Determine the (x, y) coordinate at the center of the cell enclosing the given text.  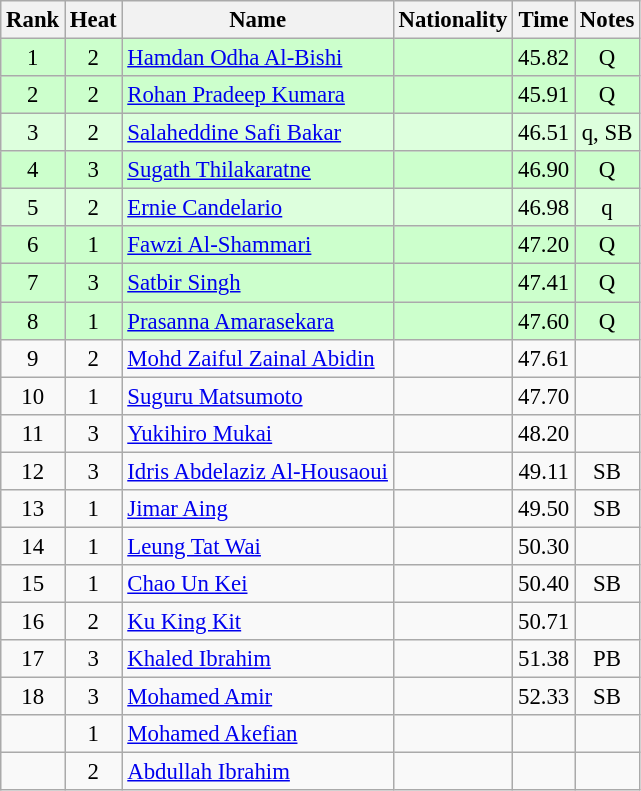
PB (608, 659)
Yukihiro Mukai (258, 433)
Hamdan Odha Al-Bishi (258, 58)
50.40 (544, 584)
51.38 (544, 659)
47.41 (544, 283)
8 (33, 321)
9 (33, 358)
Rohan Pradeep Kumara (258, 95)
Salaheddine Safi Bakar (258, 133)
5 (33, 208)
Ku King Kit (258, 621)
Mohamed Akefian (258, 734)
Suguru Matsumoto (258, 396)
Notes (608, 20)
4 (33, 170)
10 (33, 396)
12 (33, 471)
47.61 (544, 358)
Mohamed Amir (258, 697)
Mohd Zaiful Zainal Abidin (258, 358)
q (608, 208)
Heat (94, 20)
50.71 (544, 621)
Nationality (452, 20)
Idris Abdelaziz Al-Housaoui (258, 471)
46.90 (544, 170)
46.98 (544, 208)
11 (33, 433)
48.20 (544, 433)
Abdullah Ibrahim (258, 772)
7 (33, 283)
47.20 (544, 245)
Ernie Candelario (258, 208)
50.30 (544, 546)
49.11 (544, 471)
52.33 (544, 697)
Satbir Singh (258, 283)
17 (33, 659)
14 (33, 546)
49.50 (544, 509)
Leung Tat Wai (258, 546)
Rank (33, 20)
13 (33, 509)
Name (258, 20)
46.51 (544, 133)
6 (33, 245)
47.60 (544, 321)
18 (33, 697)
Time (544, 20)
45.91 (544, 95)
47.70 (544, 396)
q, SB (608, 133)
Chao Un Kei (258, 584)
Sugath Thilakaratne (258, 170)
45.82 (544, 58)
Jimar Aing (258, 509)
Khaled Ibrahim (258, 659)
16 (33, 621)
Prasanna Amarasekara (258, 321)
Fawzi Al-Shammari (258, 245)
15 (33, 584)
